Capture the cell that displays the provided text and extract its (x, y) central coordinate. 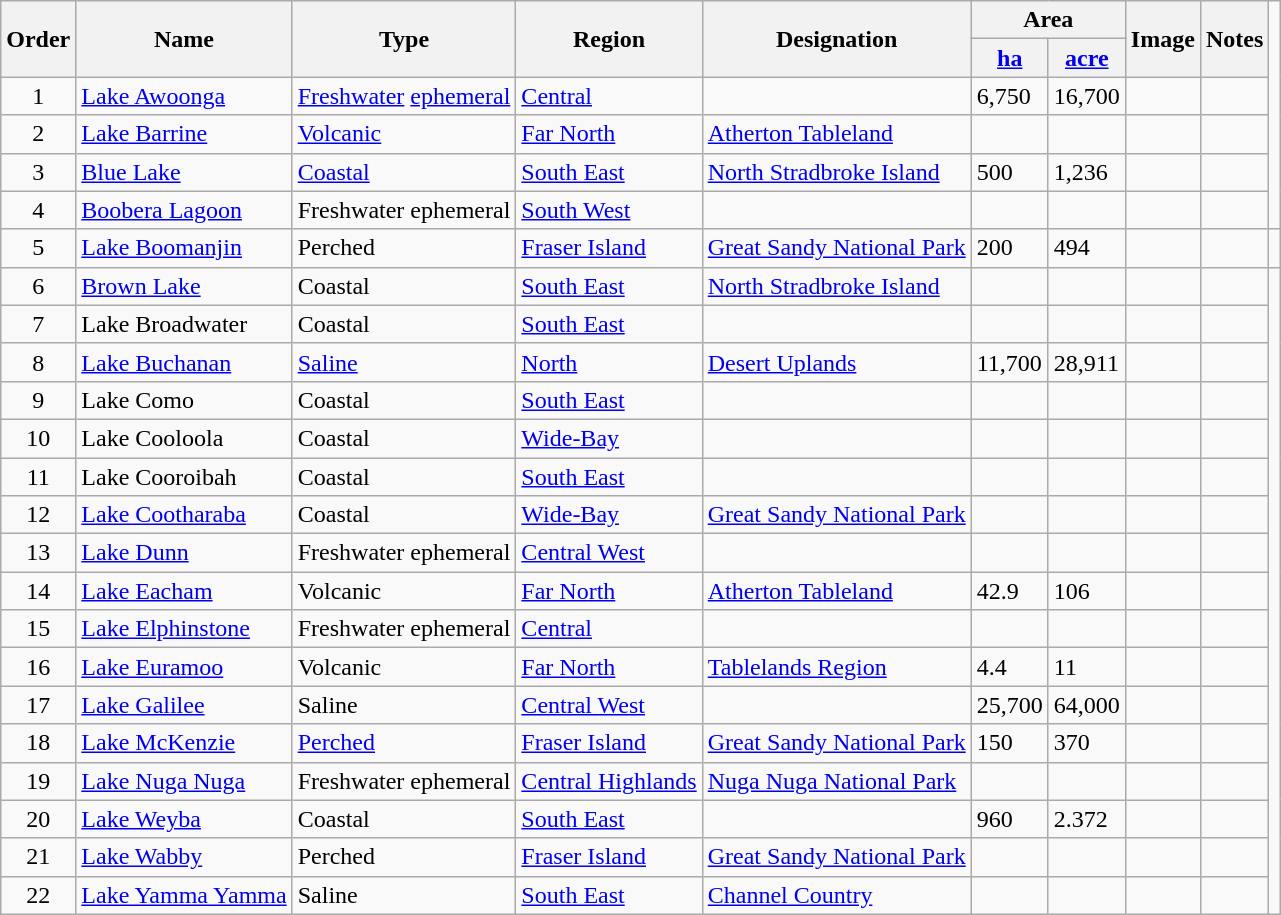
Lake McKenzie (184, 743)
9 (38, 400)
Lake Broadwater (184, 324)
2.372 (1086, 819)
Notes (1234, 39)
Lake Weyba (184, 819)
500 (1010, 172)
Order (38, 39)
Lake Buchanan (184, 362)
3 (38, 172)
1,236 (1086, 172)
Image (1162, 39)
10 (38, 438)
Lake Como (184, 400)
Channel Country (836, 895)
Lake Wabby (184, 857)
370 (1086, 743)
Central Highlands (609, 781)
13 (38, 553)
Boobera Lagoon (184, 210)
6 (38, 286)
5 (38, 248)
4 (38, 210)
19 (38, 781)
Blue Lake (184, 172)
16,700 (1086, 96)
494 (1086, 248)
Lake Nuga Nuga (184, 781)
150 (1010, 743)
Region (609, 39)
Lake Elphinstone (184, 629)
Area (1048, 20)
960 (1010, 819)
200 (1010, 248)
Lake Awoonga (184, 96)
ha (1010, 58)
Designation (836, 39)
4.4 (1010, 667)
Lake Cootharaba (184, 515)
Lake Cooloola (184, 438)
Lake Cooroibah (184, 477)
15 (38, 629)
42.9 (1010, 591)
28,911 (1086, 362)
12 (38, 515)
18 (38, 743)
Tablelands Region (836, 667)
Lake Galilee (184, 705)
Type (404, 39)
16 (38, 667)
2 (38, 134)
6,750 (1010, 96)
Brown Lake (184, 286)
Lake Yamma Yamma (184, 895)
acre (1086, 58)
Name (184, 39)
20 (38, 819)
11,700 (1010, 362)
Lake Boomanjin (184, 248)
8 (38, 362)
Lake Dunn (184, 553)
South West (609, 210)
Lake Euramoo (184, 667)
14 (38, 591)
1 (38, 96)
22 (38, 895)
Lake Barrine (184, 134)
7 (38, 324)
Desert Uplands (836, 362)
25,700 (1010, 705)
21 (38, 857)
64,000 (1086, 705)
17 (38, 705)
106 (1086, 591)
Nuga Nuga National Park (836, 781)
Lake Eacham (184, 591)
North (609, 362)
